Output the [X, Y] coordinate of the center of the cell containing the given text.  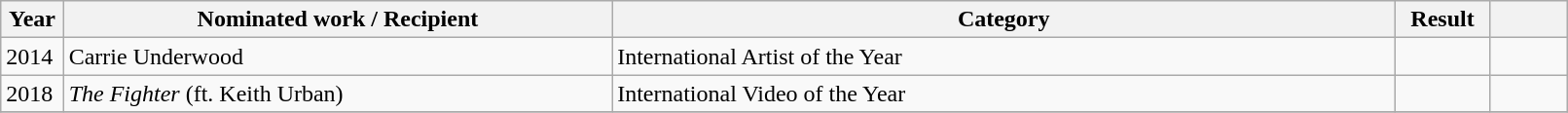
The Fighter (ft. Keith Urban) [338, 94]
2014 [32, 56]
International Video of the Year [1004, 94]
Carrie Underwood [338, 56]
Category [1004, 19]
2018 [32, 94]
Year [32, 19]
Nominated work / Recipient [338, 19]
Result [1442, 19]
International Artist of the Year [1004, 56]
